Search for the cell housing the specified text and yield its [X, Y] center coordinate. 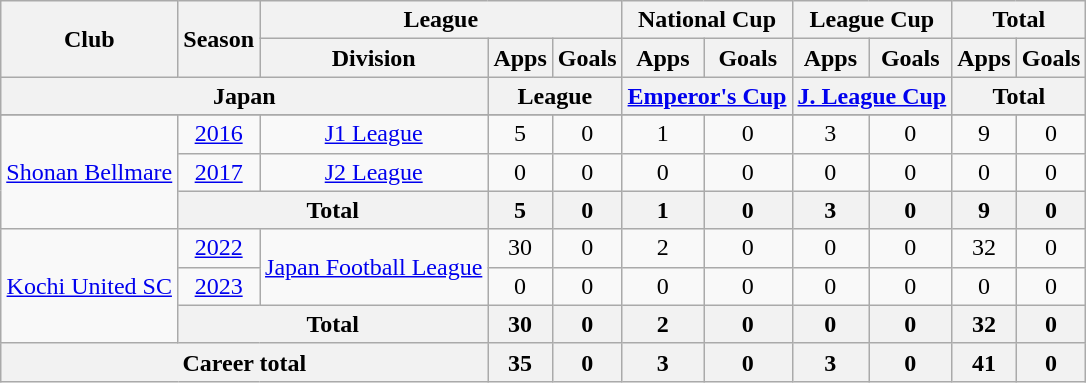
National Cup [707, 20]
35 [520, 362]
Career total [244, 362]
J2 League [374, 172]
2017 [219, 172]
2023 [219, 286]
Japan [244, 96]
Season [219, 39]
41 [984, 362]
Club [90, 39]
2016 [219, 134]
Division [374, 58]
Japan Football League [374, 267]
J1 League [374, 134]
Emperor's Cup [707, 96]
Kochi United SC [90, 286]
Shonan Bellmare [90, 172]
2022 [219, 248]
J. League Cup [872, 96]
League Cup [872, 20]
